Locate the cell with the specified text and output its (X, Y) center coordinate. 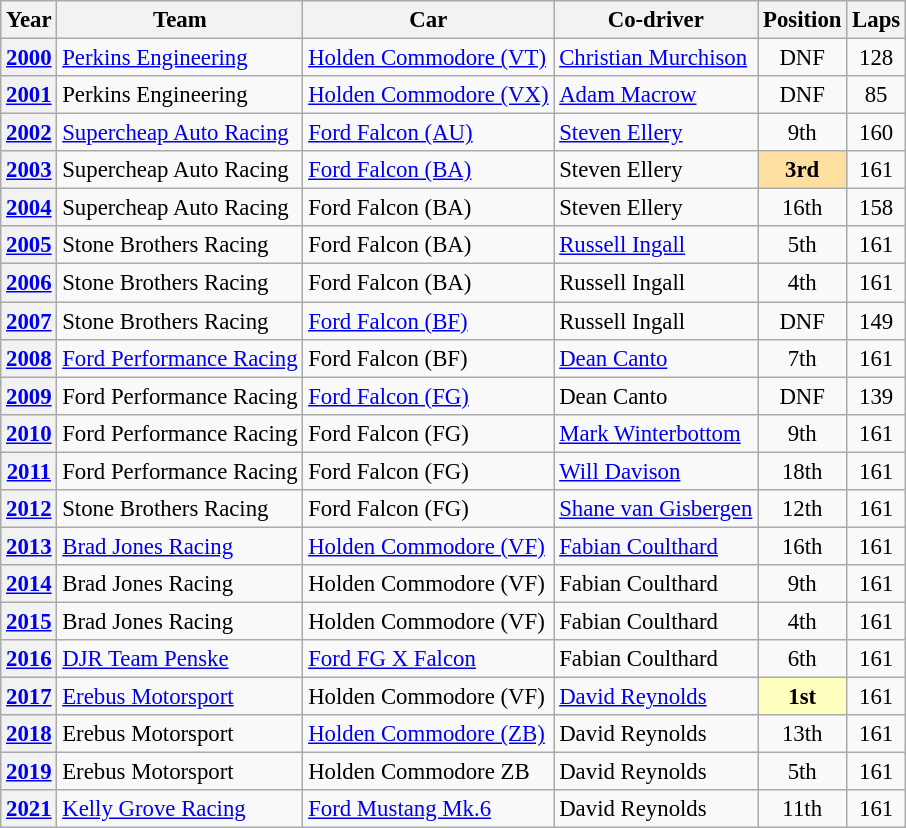
2014 (29, 584)
Christian Murchison (656, 58)
DJR Team Penske (180, 659)
139 (876, 396)
2008 (29, 358)
2003 (29, 170)
Kelly Grove Racing (180, 809)
12th (802, 509)
2010 (29, 433)
Year (29, 20)
2018 (29, 734)
2002 (29, 133)
6th (802, 659)
2021 (29, 809)
2004 (29, 208)
158 (876, 208)
13th (802, 734)
Will Davison (656, 471)
128 (876, 58)
2007 (29, 321)
1st (802, 697)
Team (180, 20)
2015 (29, 621)
Adam Macrow (656, 95)
3rd (802, 170)
Co-driver (656, 20)
Mark Winterbottom (656, 433)
2011 (29, 471)
2017 (29, 697)
Position (802, 20)
2009 (29, 396)
Laps (876, 20)
Holden Commodore ZB (428, 772)
2012 (29, 509)
2019 (29, 772)
Shane van Gisbergen (656, 509)
2005 (29, 245)
Ford Falcon (AU) (428, 133)
85 (876, 95)
11th (802, 809)
Holden Commodore (VT) (428, 58)
18th (802, 471)
Car (428, 20)
2000 (29, 58)
160 (876, 133)
7th (802, 358)
2016 (29, 659)
Holden Commodore (VX) (428, 95)
2001 (29, 95)
Holden Commodore (ZB) (428, 734)
2006 (29, 283)
Ford Mustang Mk.6 (428, 809)
2013 (29, 546)
149 (876, 321)
Ford FG X Falcon (428, 659)
